Determine the [x, y] coordinate at the center of the cell enclosing the given text.  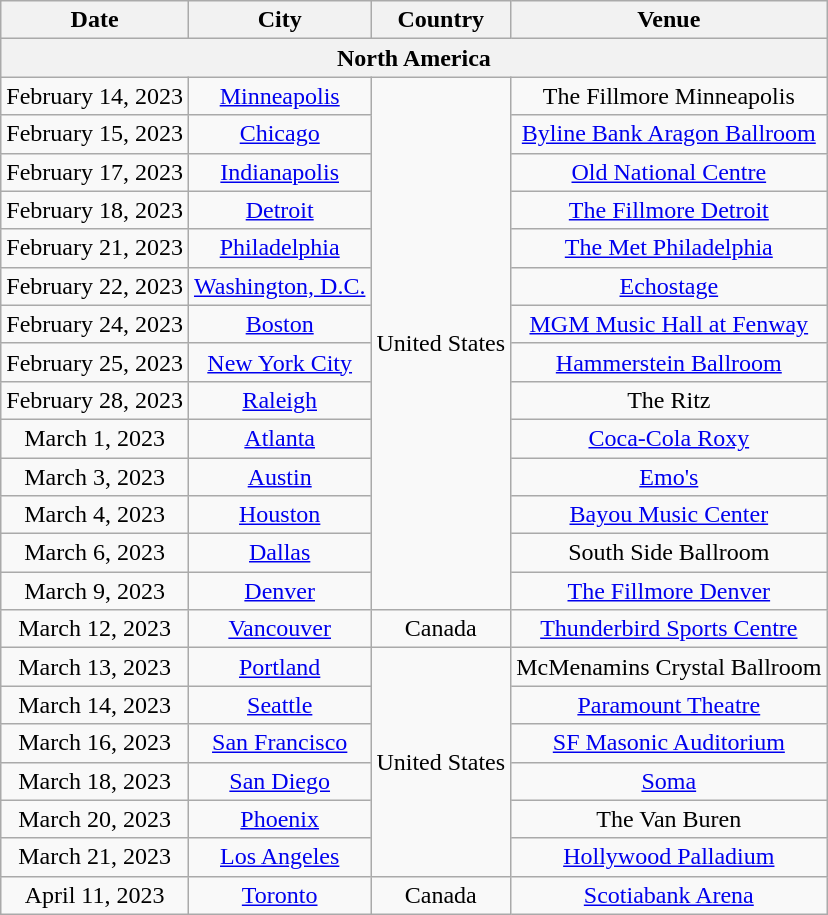
New York City [279, 362]
March 16, 2023 [95, 743]
March 13, 2023 [95, 667]
Old National Centre [669, 172]
Scotiabank Arena [669, 895]
February 14, 2023 [95, 96]
MGM Music Hall at Fenway [669, 324]
March 20, 2023 [95, 819]
Emo's [669, 477]
The Fillmore Detroit [669, 210]
South Side Ballroom [669, 553]
Indianapolis [279, 172]
April 11, 2023 [95, 895]
Austin [279, 477]
McMenamins Crystal Ballroom [669, 667]
City [279, 20]
Atlanta [279, 438]
Houston [279, 515]
Thunderbird Sports Centre [669, 629]
Chicago [279, 134]
March 1, 2023 [95, 438]
February 28, 2023 [95, 400]
March 21, 2023 [95, 857]
Philadelphia [279, 248]
March 3, 2023 [95, 477]
February 24, 2023 [95, 324]
Venue [669, 20]
February 18, 2023 [95, 210]
March 4, 2023 [95, 515]
Byline Bank Aragon Ballroom [669, 134]
Paramount Theatre [669, 705]
February 25, 2023 [95, 362]
The Met Philadelphia [669, 248]
Toronto [279, 895]
Dallas [279, 553]
March 18, 2023 [95, 781]
SF Masonic Auditorium [669, 743]
Washington, D.C. [279, 286]
February 17, 2023 [95, 172]
March 14, 2023 [95, 705]
Coca-Cola Roxy [669, 438]
Seattle [279, 705]
Date [95, 20]
Minneapolis [279, 96]
The Fillmore Minneapolis [669, 96]
February 21, 2023 [95, 248]
February 22, 2023 [95, 286]
The Fillmore Denver [669, 591]
North America [414, 58]
Denver [279, 591]
The Ritz [669, 400]
March 12, 2023 [95, 629]
Boston [279, 324]
March 6, 2023 [95, 553]
February 15, 2023 [95, 134]
Vancouver [279, 629]
Echostage [669, 286]
Phoenix [279, 819]
Portland [279, 667]
Detroit [279, 210]
The Van Buren [669, 819]
San Diego [279, 781]
San Francisco [279, 743]
Soma [669, 781]
Hammerstein Ballroom [669, 362]
March 9, 2023 [95, 591]
Los Angeles [279, 857]
Hollywood Palladium [669, 857]
Bayou Music Center [669, 515]
Raleigh [279, 400]
Country [441, 20]
